From the cell containing the given text, extract its center point as [X, Y] coordinate. 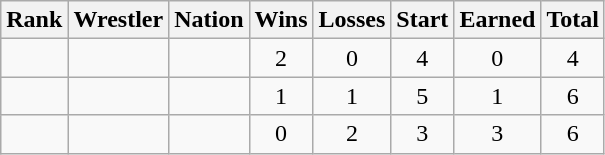
Losses [352, 20]
Start [422, 20]
Nation [209, 20]
5 [422, 96]
Rank [34, 20]
Total [573, 20]
Wrestler [118, 20]
Earned [498, 20]
Wins [281, 20]
